For the text-containing cell, return its midpoint in [x, y] coordinate format. 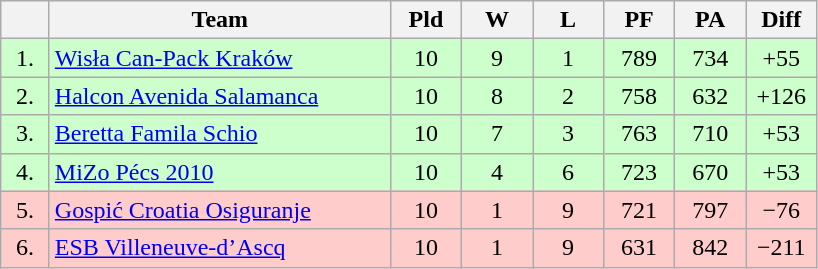
Gospić Croatia Osiguranje [220, 210]
670 [710, 172]
2 [568, 96]
632 [710, 96]
−211 [782, 248]
Wisła Can-Pack Kraków [220, 58]
Diff [782, 20]
+126 [782, 96]
PF [640, 20]
5. [26, 210]
721 [640, 210]
631 [640, 248]
4. [26, 172]
+55 [782, 58]
3. [26, 134]
763 [640, 134]
3 [568, 134]
6. [26, 248]
2. [26, 96]
Pld [426, 20]
797 [710, 210]
1. [26, 58]
710 [710, 134]
ESB Villeneuve-d’Ascq [220, 248]
Beretta Famila Schio [220, 134]
8 [496, 96]
MiZo Pécs 2010 [220, 172]
789 [640, 58]
842 [710, 248]
734 [710, 58]
4 [496, 172]
−76 [782, 210]
723 [640, 172]
W [496, 20]
L [568, 20]
Team [220, 20]
PA [710, 20]
758 [640, 96]
Halcon Avenida Salamanca [220, 96]
7 [496, 134]
6 [568, 172]
